Locate the cell with the specified text and output its [x, y] center coordinate. 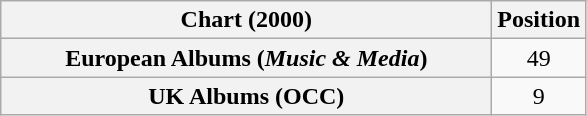
UK Albums (OCC) [246, 96]
Position [539, 20]
9 [539, 96]
Chart (2000) [246, 20]
European Albums (Music & Media) [246, 58]
49 [539, 58]
